Provide the (X, Y) coordinate of the cell's center where the given text is located.  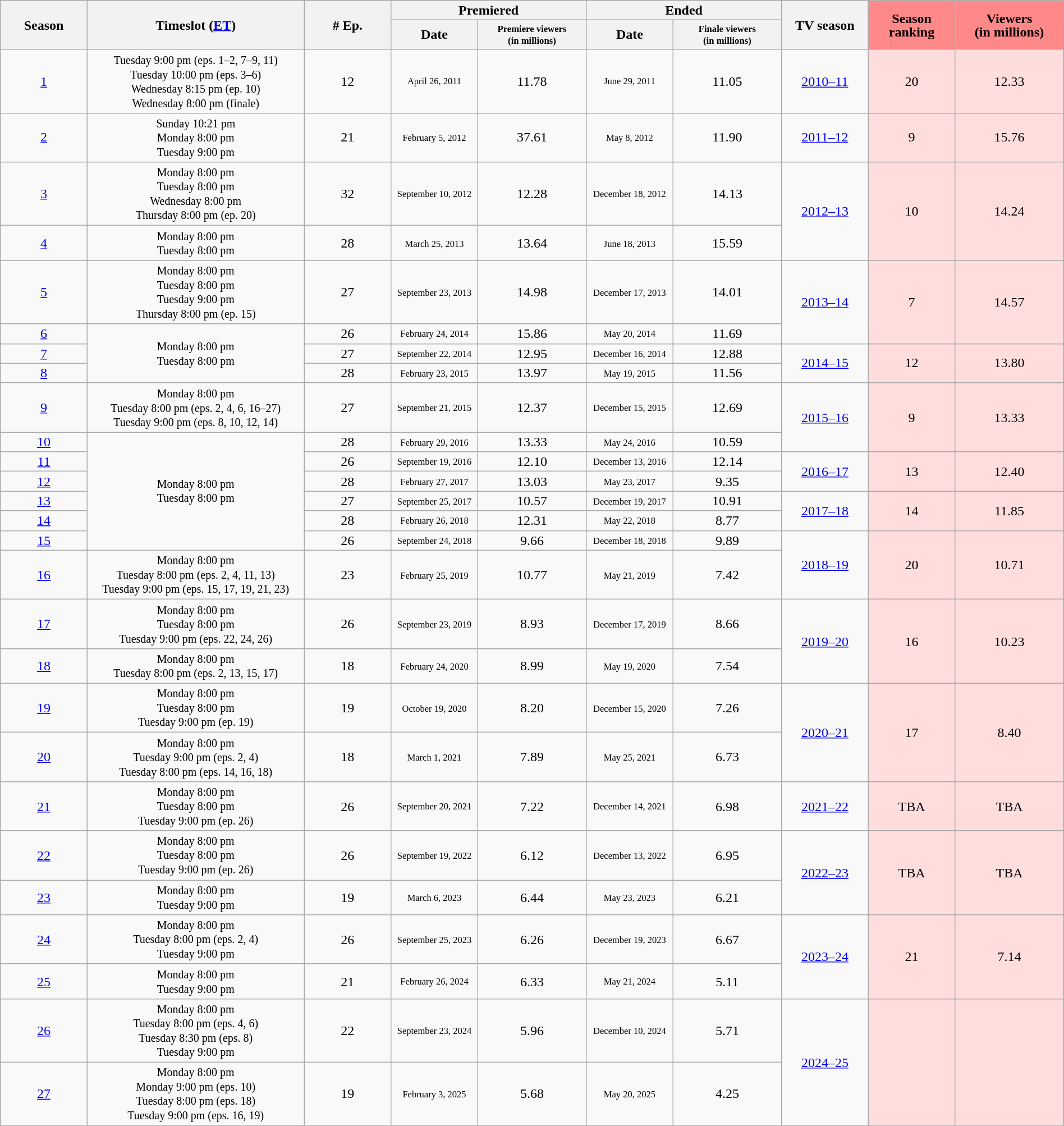
7.54 (727, 666)
February 25, 2019 (434, 575)
September 21, 2015 (434, 408)
6.73 (727, 757)
7.42 (727, 575)
Tuesday 9:00 pm (eps. 1–2, 7–9, 11)Tuesday 10:00 pm (eps. 3–6)Wednesday 8:15 pm (ep. 10)Wednesday 8:00 pm (finale) (195, 81)
11.05 (727, 81)
February 27, 2017 (434, 482)
15.76 (1009, 138)
Monday 8:00 pmTuesday 8:00 pmWednesday 8:00 pmThursday 8:00 pm (ep. 20) (195, 194)
2018–19 (825, 565)
Ended (684, 10)
Season (44, 25)
February 5, 2012 (434, 138)
11.85 (1009, 511)
December 15, 2020 (630, 708)
2010–11 (825, 81)
11.90 (727, 138)
December 17, 2019 (630, 624)
Premiered (489, 10)
32 (348, 194)
2012–13 (825, 211)
10.59 (727, 442)
May 23, 2023 (630, 898)
13.64 (532, 243)
September 19, 2022 (434, 855)
May 8, 2012 (630, 138)
2016–17 (825, 472)
February 26, 2024 (434, 981)
May 24, 2016 (630, 442)
2017–18 (825, 511)
March 1, 2021 (434, 757)
7.26 (727, 708)
15.86 (532, 333)
5.68 (532, 1093)
6.12 (532, 855)
7.89 (532, 757)
11.78 (532, 81)
2015–16 (825, 418)
2023–24 (825, 957)
14.13 (727, 194)
1 (44, 81)
December 13, 2016 (630, 461)
March 25, 2013 (434, 243)
Finale viewers(in millions) (727, 35)
7.22 (532, 807)
25 (44, 981)
11 (44, 461)
May 19, 2015 (630, 373)
12.95 (532, 354)
TV season (825, 25)
2019–20 (825, 642)
Monday 8:00 pmTuesday 8:00 pm (eps. 4, 6)Tuesday 8:30 pm (eps. 8)Tuesday 9:00 pm (195, 1031)
Season ranking (911, 25)
12.28 (532, 194)
6.26 (532, 940)
12.88 (727, 354)
11.56 (727, 373)
September 24, 2018 (434, 540)
11.69 (727, 333)
December 16, 2014 (630, 354)
Monday 8:00 pmTuesday 8:00 pmTuesday 9:00 pm (eps. 22, 24, 26) (195, 624)
2013–14 (825, 302)
June 18, 2013 (630, 243)
2014–15 (825, 363)
10.57 (532, 501)
October 19, 2020 (434, 708)
37.61 (532, 138)
14.98 (532, 292)
September 22, 2014 (434, 354)
8.99 (532, 666)
September 25, 2017 (434, 501)
Timeslot (ET) (195, 25)
May 25, 2021 (630, 757)
April 26, 2011 (434, 81)
May 20, 2025 (630, 1093)
8.20 (532, 708)
May 21, 2019 (630, 575)
September 23, 2013 (434, 292)
14.24 (1009, 211)
13.97 (532, 373)
September 23, 2024 (434, 1031)
4 (44, 243)
May 23, 2017 (630, 482)
8 (44, 373)
May 19, 2020 (630, 666)
Monday 8:00 pmTuesday 8:00 pm (eps. 2, 4, 6, 16–27)Tuesday 9:00 pm (eps. 8, 10, 12, 14) (195, 408)
December 14, 2021 (630, 807)
Monday 8:00 pmTuesday 8:00 pm (eps. 2, 4)Tuesday 9:00 pm (195, 940)
Monday 8:00 pmTuesday 8:00 pmTuesday 9:00 pmThursday 8:00 pm (ep. 15) (195, 292)
6.98 (727, 807)
8.40 (1009, 732)
2022–23 (825, 873)
2011–12 (825, 138)
September 10, 2012 (434, 194)
10.23 (1009, 642)
December 17, 2013 (630, 292)
March 6, 2023 (434, 898)
February 24, 2020 (434, 666)
24 (44, 940)
September 25, 2023 (434, 940)
Monday 8:00 pmTuesday 8:00 pmTuesday 9:00 pm (ep. 19) (195, 708)
December 13, 2022 (630, 855)
10.91 (727, 501)
5.96 (532, 1031)
3 (44, 194)
12.31 (532, 521)
Monday 8:00 pmTuesday 8:00 pm (eps. 2, 13, 15, 17) (195, 666)
9.35 (727, 482)
5 (44, 292)
# Ep. (348, 25)
February 26, 2018 (434, 521)
September 20, 2021 (434, 807)
9.89 (727, 540)
December 18, 2012 (630, 194)
December 19, 2017 (630, 501)
6.67 (727, 940)
10.71 (1009, 565)
2020–21 (825, 732)
12.14 (727, 461)
February 29, 2016 (434, 442)
15 (44, 540)
12.10 (532, 461)
2 (44, 138)
September 23, 2019 (434, 624)
15.59 (727, 243)
6.44 (532, 898)
May 21, 2024 (630, 981)
May 22, 2018 (630, 521)
13.80 (1009, 363)
12.40 (1009, 472)
12.37 (532, 408)
14.57 (1009, 302)
10.77 (532, 575)
June 29, 2011 (630, 81)
Premiere viewers(in millions) (532, 35)
8.93 (532, 624)
9.66 (532, 540)
12.69 (727, 408)
5.11 (727, 981)
September 19, 2016 (434, 461)
13.03 (532, 482)
December 15, 2015 (630, 408)
Viewers(in millions) (1009, 25)
8.66 (727, 624)
8.77 (727, 521)
December 10, 2024 (630, 1031)
2024–25 (825, 1062)
14.01 (727, 292)
February 24, 2014 (434, 333)
December 19, 2023 (630, 940)
February 23, 2015 (434, 373)
6.33 (532, 981)
6.95 (727, 855)
May 20, 2014 (630, 333)
2021–22 (825, 807)
6.21 (727, 898)
4.25 (727, 1093)
Monday 8:00 pmTuesday 9:00 pm (eps. 2, 4)Tuesday 8:00 pm (eps. 14, 16, 18) (195, 757)
7.14 (1009, 957)
12.33 (1009, 81)
6 (44, 333)
Monday 8:00 pmMonday 9:00 pm (eps. 10)Tuesday 8:00 pm (eps. 18)Tuesday 9:00 pm (eps. 16, 19) (195, 1093)
Monday 8:00 pmTuesday 8:00 pm (eps. 2, 4, 11, 13)Tuesday 9:00 pm (eps. 15, 17, 19, 21, 23) (195, 575)
February 3, 2025 (434, 1093)
December 18, 2018 (630, 540)
Sunday 10:21 pmMonday 8:00 pmTuesday 9:00 pm (195, 138)
5.71 (727, 1031)
